Output the (X, Y) coordinate of the center of the cell containing the given text.  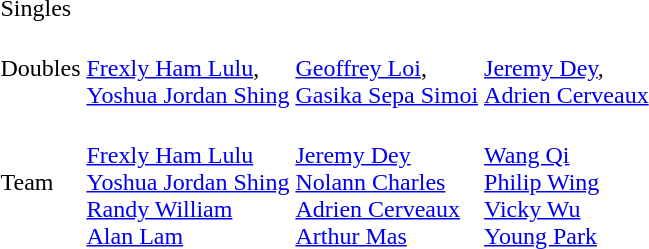
Geoffrey Loi,Gasika Sepa Simoi (387, 68)
Frexly Ham Lulu,Yoshua Jordan Shing (188, 68)
